Return the (x, y) coordinate for the center point of the cell that contains the specified text.  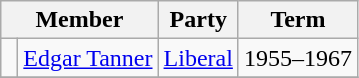
Liberal (198, 58)
Party (198, 20)
Edgar Tanner (88, 58)
Term (298, 20)
Member (80, 20)
1955–1967 (298, 58)
